Extract the [X, Y] coordinate from the center of the cell holding the provided text.  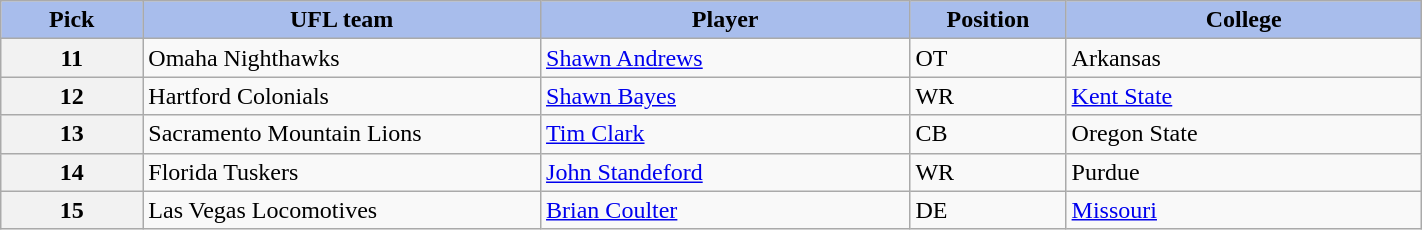
Omaha Nighthawks [342, 58]
CB [988, 134]
Hartford Colonials [342, 96]
Kent State [1244, 96]
Las Vegas Locomotives [342, 210]
Missouri [1244, 210]
13 [72, 134]
12 [72, 96]
College [1244, 20]
DE [988, 210]
John Standeford [726, 172]
Position [988, 20]
Player [726, 20]
UFL team [342, 20]
15 [72, 210]
14 [72, 172]
Tim Clark [726, 134]
Purdue [1244, 172]
Oregon State [1244, 134]
OT [988, 58]
Brian Coulter [726, 210]
Shawn Andrews [726, 58]
Shawn Bayes [726, 96]
Arkansas [1244, 58]
11 [72, 58]
Florida Tuskers [342, 172]
Sacramento Mountain Lions [342, 134]
Pick [72, 20]
